Output the (x, y) coordinate of the center of the cell containing the given text.  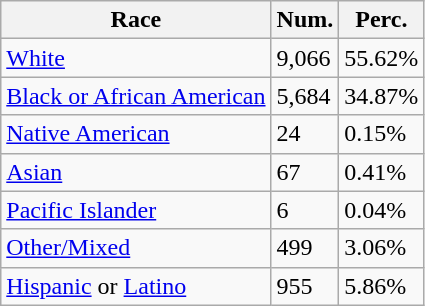
67 (305, 172)
0.04% (382, 210)
0.15% (382, 134)
Hispanic or Latino (136, 286)
0.41% (382, 172)
3.06% (382, 248)
5,684 (305, 96)
955 (305, 286)
Other/Mixed (136, 248)
Asian (136, 172)
34.87% (382, 96)
6 (305, 210)
Native American (136, 134)
Pacific Islander (136, 210)
55.62% (382, 58)
24 (305, 134)
White (136, 58)
Black or African American (136, 96)
9,066 (305, 58)
Num. (305, 20)
Race (136, 20)
Perc. (382, 20)
5.86% (382, 286)
499 (305, 248)
